Return the [X, Y] coordinate for the center point of the cell that contains the specified text.  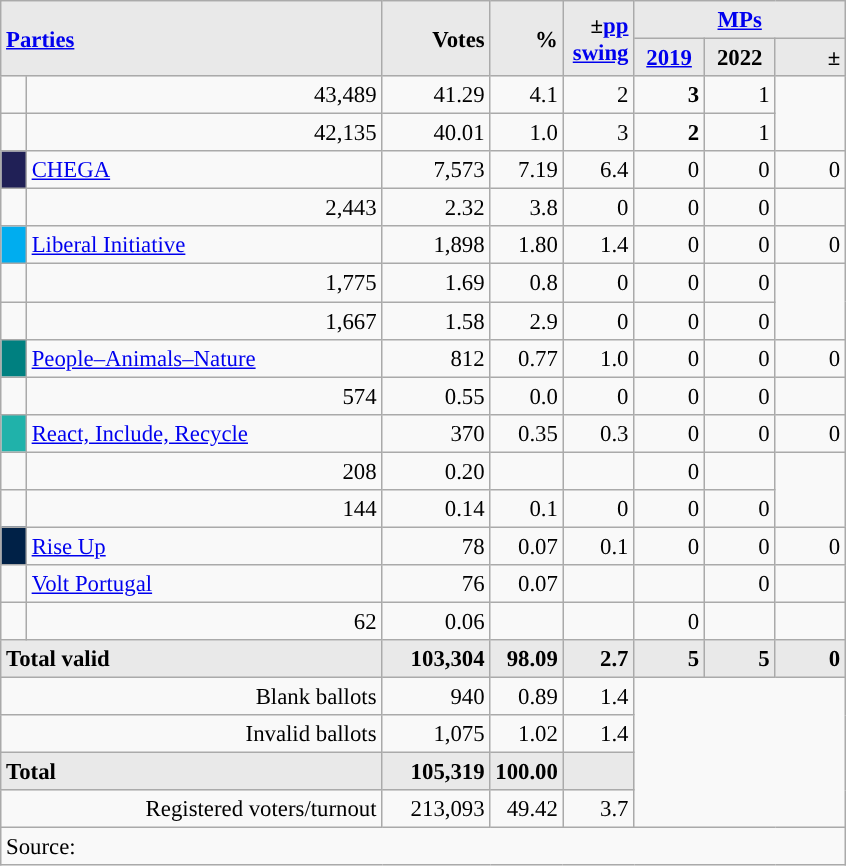
2.9 [526, 321]
574 [204, 396]
People–Animals–Nature [204, 358]
2022 [740, 58]
7.19 [526, 170]
React, Include, Recycle [204, 433]
1.69 [436, 283]
Blank ballots [192, 697]
2,443 [204, 208]
3.7 [598, 809]
208 [204, 471]
CHEGA [204, 170]
103,304 [436, 659]
0.77 [526, 358]
940 [436, 697]
1,775 [204, 283]
98.09 [526, 659]
76 [436, 584]
1,898 [436, 245]
0.3 [598, 433]
Total [192, 772]
Source: [424, 847]
3.8 [526, 208]
62 [204, 621]
Registered voters/turnout [192, 809]
4.1 [526, 95]
49.42 [526, 809]
Rise Up [204, 546]
0.06 [436, 621]
812 [436, 358]
43,489 [204, 95]
1.58 [436, 321]
1.02 [526, 734]
7,573 [436, 170]
0.20 [436, 471]
0.8 [526, 283]
42,135 [204, 133]
±pp swing [598, 38]
Total valid [192, 659]
0.35 [526, 433]
1.80 [526, 245]
2.32 [436, 208]
Volt Portugal [204, 584]
0.14 [436, 509]
100.00 [526, 772]
0.0 [526, 396]
6.4 [598, 170]
213,093 [436, 809]
Invalid ballots [192, 734]
370 [436, 433]
105,319 [436, 772]
2019 [670, 58]
% [526, 38]
0.55 [436, 396]
144 [204, 509]
41.29 [436, 95]
40.01 [436, 133]
78 [436, 546]
± [810, 58]
1,667 [204, 321]
0.89 [526, 697]
MPs [740, 20]
1,075 [436, 734]
Liberal Initiative [204, 245]
2.7 [598, 659]
Votes [436, 38]
Parties [192, 38]
